Search for the cell housing the specified text and yield its [X, Y] center coordinate. 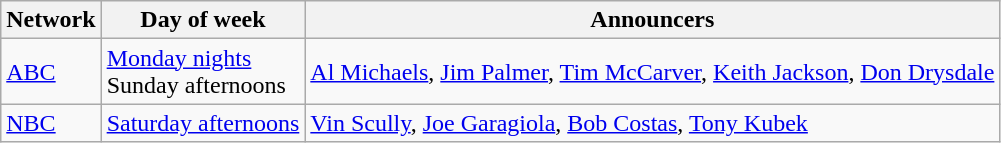
ABC [51, 72]
Al Michaels, Jim Palmer, Tim McCarver, Keith Jackson, Don Drysdale [652, 72]
Vin Scully, Joe Garagiola, Bob Costas, Tony Kubek [652, 123]
Announcers [652, 20]
Day of week [203, 20]
NBC [51, 123]
Monday nightsSunday afternoons [203, 72]
Saturday afternoons [203, 123]
Network [51, 20]
